Scan for the cell matching the given text and deliver its [x, y] coordinate at center. 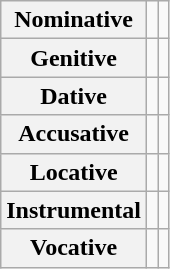
Locative [74, 172]
Genitive [74, 58]
Accusative [74, 134]
Instrumental [74, 210]
Vocative [74, 248]
Nominative [74, 20]
Dative [74, 96]
